Provide the [X, Y] coordinate of the cell's center where the given text is located.  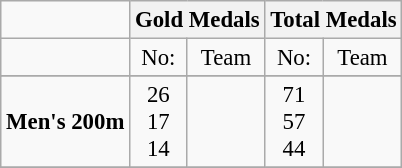
Gold Medals [198, 20]
71 57 44 [294, 122]
26 17 14 [158, 122]
Men's 200m [66, 122]
Total Medals [334, 20]
